Capture the cell that displays the provided text and extract its [X, Y] central coordinate. 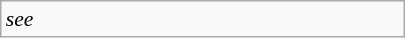
see [203, 19]
